Find where the given text appears and provide that cell's center as [X, Y] coordinate. 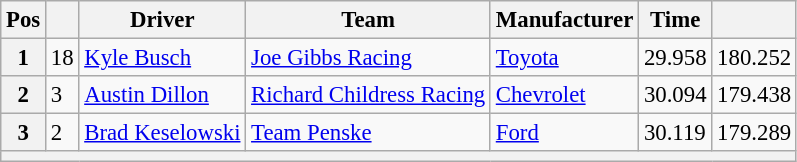
Ford [564, 133]
Toyota [564, 58]
29.958 [676, 58]
Pos [24, 20]
Team [368, 20]
Richard Childress Racing [368, 95]
Chevrolet [564, 95]
180.252 [754, 58]
Austin Dillon [162, 95]
Driver [162, 20]
30.094 [676, 95]
Team Penske [368, 133]
Manufacturer [564, 20]
Kyle Busch [162, 58]
30.119 [676, 133]
Brad Keselowski [162, 133]
1 [24, 58]
179.289 [754, 133]
Time [676, 20]
Joe Gibbs Racing [368, 58]
179.438 [754, 95]
18 [62, 58]
